Determine the (x, y) coordinate at the center of the cell enclosing the given text.  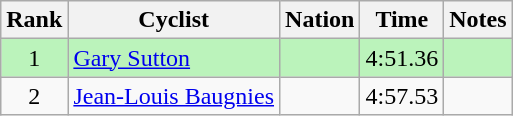
Nation (320, 20)
1 (34, 58)
Gary Sutton (174, 58)
Jean-Louis Baugnies (174, 96)
Notes (478, 20)
4:51.36 (402, 58)
Cyclist (174, 20)
2 (34, 96)
Time (402, 20)
4:57.53 (402, 96)
Rank (34, 20)
